Return the [x, y] coordinate for the center point of the cell that contains the specified text.  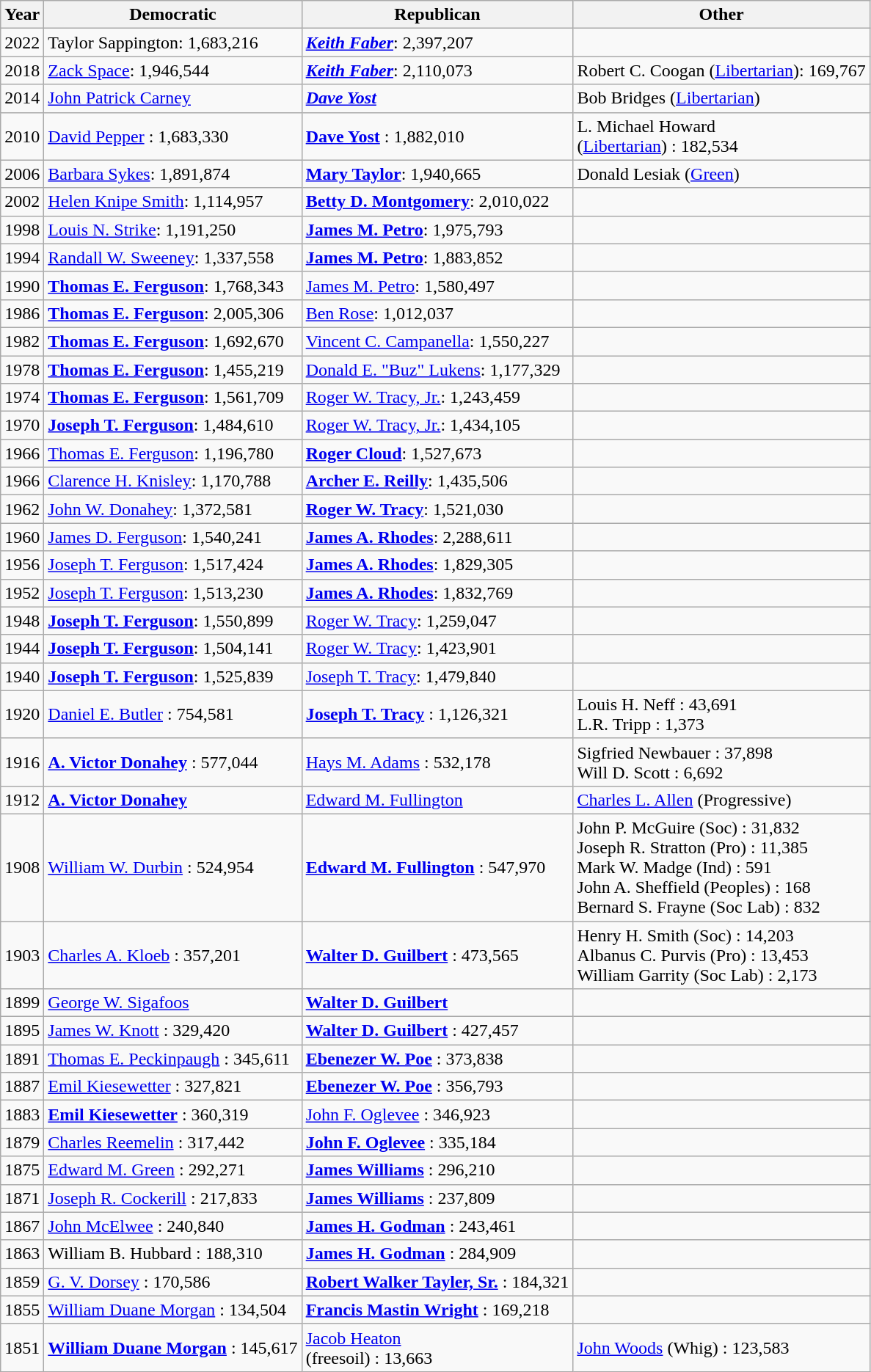
Henry H. Smith (Soc) : 14,203Albanus C. Purvis (Pro) : 13,453William Garrity (Soc Lab) : 2,173 [721, 955]
1990 [22, 285]
1998 [22, 230]
2010 [22, 136]
2006 [22, 174]
David Pepper : 1,683,330 [173, 136]
A. Victor Donahey : 577,044 [173, 762]
2014 [22, 98]
Betty D. Montgomery: 2,010,022 [437, 202]
Thomas E. Ferguson: 1,455,219 [173, 369]
James Williams : 237,809 [437, 1198]
James H. Godman : 243,461 [437, 1226]
1944 [22, 649]
Joseph T. Ferguson: 1,525,839 [173, 676]
Charles Reemelin : 317,442 [173, 1142]
A. Victor Donahey [173, 800]
James W. Knott : 329,420 [173, 1031]
John Woods (Whig) : 123,583 [721, 1347]
L. Michael Howard(Libertarian) : 182,534 [721, 136]
1986 [22, 313]
Other [721, 15]
Robert C. Coogan (Libertarian): 169,767 [721, 70]
Thomas E. Ferguson: 1,768,343 [173, 285]
1920 [22, 715]
Archer E. Reilly: 1,435,506 [437, 481]
1879 [22, 1142]
Joseph R. Cockerill : 217,833 [173, 1198]
James M. Petro: 1,883,852 [437, 258]
Thomas E. Ferguson: 1,561,709 [173, 398]
Walter D. Guilbert : 473,565 [437, 955]
1970 [22, 426]
Ebenezer W. Poe : 356,793 [437, 1087]
Donald E. "Buz" Lukens: 1,177,329 [437, 369]
Clarence H. Knisley: 1,170,788 [173, 481]
Roger W. Tracy: 1,259,047 [437, 621]
Zack Space: 1,946,544 [173, 70]
George W. Sigafoos [173, 1003]
Joseph T. Tracy: 1,479,840 [437, 676]
John F. Oglevee : 335,184 [437, 1142]
Taylor Sappington: 1,683,216 [173, 43]
Barbara Sykes: 1,891,874 [173, 174]
Sigfried Newbauer : 37,898Will D. Scott : 6,692 [721, 762]
Roger W. Tracy, Jr.: 1,434,105 [437, 426]
1863 [22, 1254]
Year [22, 15]
Roger Cloud: 1,527,673 [437, 453]
John F. Oglevee : 346,923 [437, 1114]
Francis Mastin Wright : 169,218 [437, 1310]
1899 [22, 1003]
Thomas E. Ferguson: 2,005,306 [173, 313]
Louis H. Neff : 43,691L.R. Tripp : 1,373 [721, 715]
Bob Bridges (Libertarian) [721, 98]
Robert Walker Tayler, Sr. : 184,321 [437, 1282]
Edward M. Green : 292,271 [173, 1170]
1960 [22, 537]
William B. Hubbard : 188,310 [173, 1254]
William Duane Morgan : 134,504 [173, 1310]
2018 [22, 70]
James A. Rhodes: 2,288,611 [437, 537]
Daniel E. Butler : 754,581 [173, 715]
2022 [22, 43]
Jacob Heaton(freesoil) : 13,663 [437, 1347]
Charles L. Allen (Progressive) [721, 800]
1903 [22, 955]
William W. Durbin : 524,954 [173, 867]
Joseph T. Ferguson: 1,504,141 [173, 649]
Thomas E. Ferguson: 1,196,780 [173, 453]
James M. Petro: 1,580,497 [437, 285]
Republican [437, 15]
John Patrick Carney [173, 98]
1875 [22, 1170]
1883 [22, 1114]
1978 [22, 369]
Keith Faber: 2,110,073 [437, 70]
1908 [22, 867]
Thomas E. Peckinpaugh : 345,611 [173, 1059]
Joseph T. Ferguson: 1,513,230 [173, 593]
Joseph T. Ferguson: 1,484,610 [173, 426]
John McElwee : 240,840 [173, 1226]
Mary Taylor: 1,940,665 [437, 174]
1962 [22, 509]
Vincent C. Campanella: 1,550,227 [437, 341]
Hays M. Adams : 532,178 [437, 762]
1916 [22, 762]
1851 [22, 1347]
Emil Kiesewetter : 327,821 [173, 1087]
William Duane Morgan : 145,617 [173, 1347]
1982 [22, 341]
Walter D. Guilbert : 427,457 [437, 1031]
1855 [22, 1310]
Ebenezer W. Poe : 373,838 [437, 1059]
Helen Knipe Smith: 1,114,957 [173, 202]
James A. Rhodes: 1,829,305 [437, 565]
1859 [22, 1282]
1940 [22, 676]
1948 [22, 621]
James D. Ferguson: 1,540,241 [173, 537]
John W. Donahey: 1,372,581 [173, 509]
Joseph T. Ferguson: 1,517,424 [173, 565]
1871 [22, 1198]
Keith Faber: 2,397,207 [437, 43]
James H. Godman : 284,909 [437, 1254]
Dave Yost : 1,882,010 [437, 136]
James A. Rhodes: 1,832,769 [437, 593]
2002 [22, 202]
Roger W. Tracy: 1,423,901 [437, 649]
Charles A. Kloeb : 357,201 [173, 955]
Walter D. Guilbert [437, 1003]
1895 [22, 1031]
Louis N. Strike: 1,191,250 [173, 230]
1891 [22, 1059]
James M. Petro: 1,975,793 [437, 230]
Dave Yost [437, 98]
1956 [22, 565]
1974 [22, 398]
Thomas E. Ferguson: 1,692,670 [173, 341]
Randall W. Sweeney: 1,337,558 [173, 258]
Donald Lesiak (Green) [721, 174]
James Williams : 296,210 [437, 1170]
G. V. Dorsey : 170,586 [173, 1282]
Joseph T. Ferguson: 1,550,899 [173, 621]
1887 [22, 1087]
Edward M. Fullington [437, 800]
Democratic [173, 15]
1867 [22, 1226]
1912 [22, 800]
Emil Kiesewetter : 360,319 [173, 1114]
Roger W. Tracy: 1,521,030 [437, 509]
Joseph T. Tracy : 1,126,321 [437, 715]
Roger W. Tracy, Jr.: 1,243,459 [437, 398]
Ben Rose: 1,012,037 [437, 313]
1994 [22, 258]
1952 [22, 593]
Edward M. Fullington : 547,970 [437, 867]
